Return the (x, y) coordinate for the center point of the cell that contains the specified text.  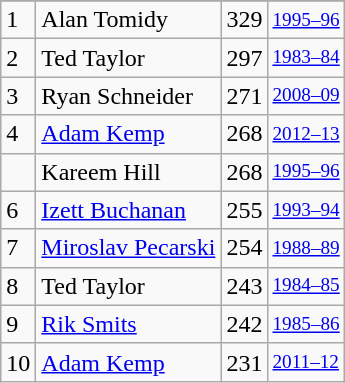
2008–09 (306, 96)
297 (244, 58)
4 (18, 134)
Ryan Schneider (128, 96)
6 (18, 210)
9 (18, 324)
1984–85 (306, 286)
Rik Smits (128, 324)
Alan Tomidy (128, 20)
7 (18, 248)
231 (244, 362)
10 (18, 362)
1983–84 (306, 58)
2012–13 (306, 134)
Kareem Hill (128, 172)
Miroslav Pecarski (128, 248)
242 (244, 324)
2011–12 (306, 362)
1985–86 (306, 324)
1988–89 (306, 248)
243 (244, 286)
2 (18, 58)
1993–94 (306, 210)
8 (18, 286)
255 (244, 210)
271 (244, 96)
3 (18, 96)
254 (244, 248)
Izett Buchanan (128, 210)
1 (18, 20)
329 (244, 20)
